Return the [X, Y] coordinate for the center point of the cell that contains the specified text.  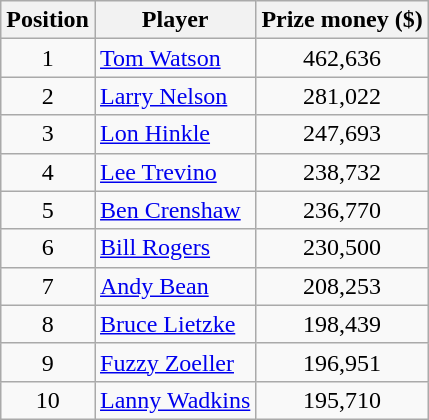
198,439 [342, 324]
Lanny Wadkins [174, 400]
7 [48, 286]
Lon Hinkle [174, 134]
9 [48, 362]
281,022 [342, 96]
462,636 [342, 58]
Andy Bean [174, 286]
Bill Rogers [174, 248]
1 [48, 58]
Position [48, 20]
247,693 [342, 134]
Larry Nelson [174, 96]
4 [48, 172]
230,500 [342, 248]
Lee Trevino [174, 172]
Fuzzy Zoeller [174, 362]
208,253 [342, 286]
Player [174, 20]
238,732 [342, 172]
196,951 [342, 362]
Bruce Lietzke [174, 324]
8 [48, 324]
5 [48, 210]
195,710 [342, 400]
3 [48, 134]
2 [48, 96]
6 [48, 248]
Ben Crenshaw [174, 210]
Prize money ($) [342, 20]
10 [48, 400]
Tom Watson [174, 58]
236,770 [342, 210]
